Pinpoint the cell where the given text exists, returning its (X, Y) midpoint coordinate. 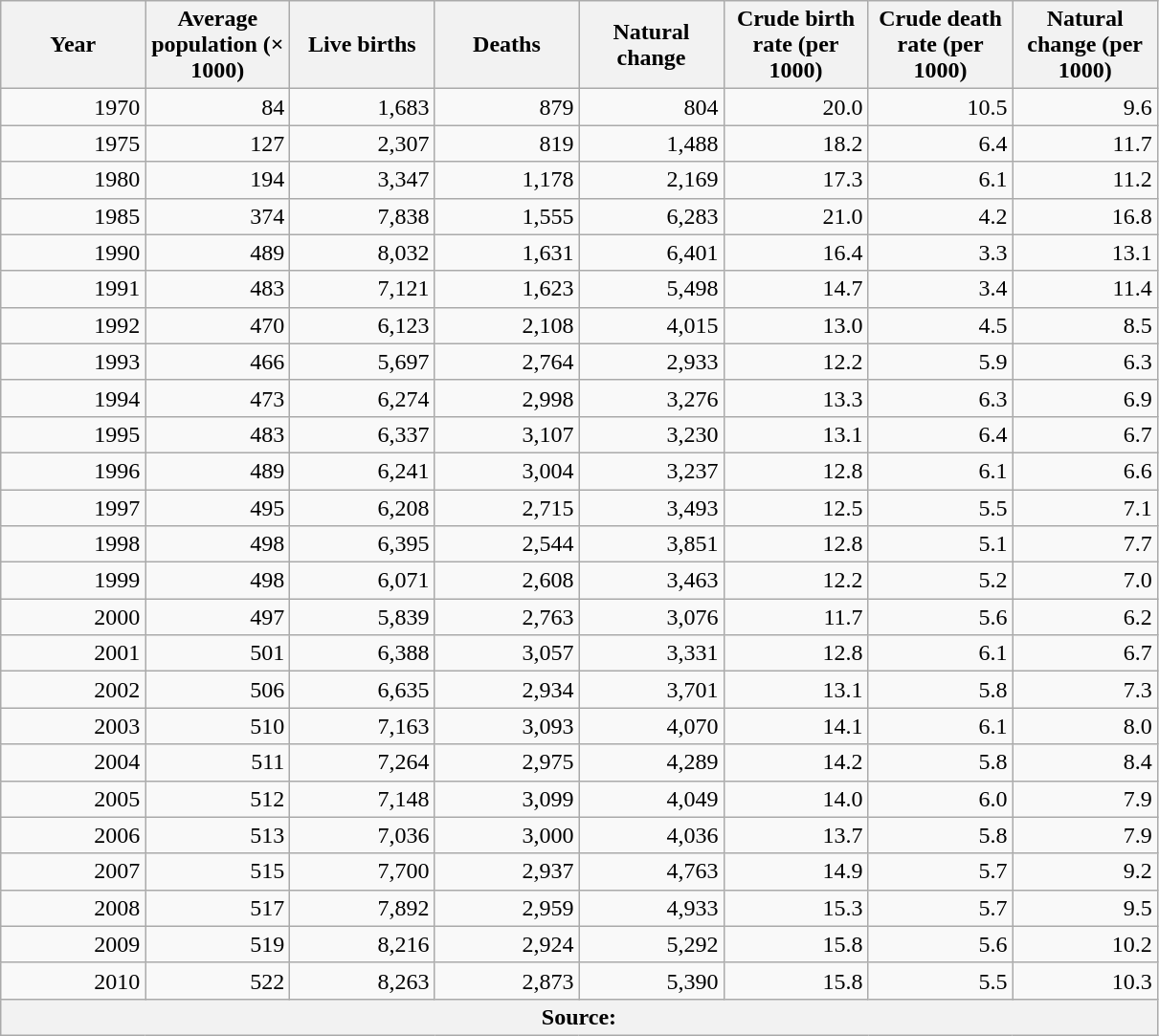
Year (73, 45)
14.2 (796, 762)
5,498 (651, 289)
2,934 (507, 690)
1,623 (507, 289)
9.6 (1085, 107)
1,555 (507, 216)
519 (218, 944)
3,000 (507, 835)
3,463 (651, 581)
512 (218, 799)
1975 (73, 143)
7,838 (362, 216)
510 (218, 726)
7,148 (362, 799)
3,276 (651, 398)
8,263 (362, 981)
5,697 (362, 362)
17.3 (796, 180)
501 (218, 653)
2010 (73, 981)
3.3 (940, 253)
6,241 (362, 471)
2,959 (507, 908)
7,700 (362, 871)
5,839 (362, 617)
517 (218, 908)
374 (218, 216)
6.0 (940, 799)
2,924 (507, 944)
819 (507, 143)
20.0 (796, 107)
2,873 (507, 981)
Natural change (651, 45)
13.0 (796, 325)
2000 (73, 617)
6,337 (362, 434)
1,683 (362, 107)
1996 (73, 471)
2,608 (507, 581)
14.1 (796, 726)
513 (218, 835)
10.3 (1085, 981)
804 (651, 107)
13.7 (796, 835)
6,401 (651, 253)
1990 (73, 253)
3,076 (651, 617)
Live births (362, 45)
14.0 (796, 799)
2007 (73, 871)
21.0 (796, 216)
511 (218, 762)
194 (218, 180)
4,015 (651, 325)
Average population (× 1000) (218, 45)
2,108 (507, 325)
473 (218, 398)
3.4 (940, 289)
1992 (73, 325)
2,763 (507, 617)
8.0 (1085, 726)
15.3 (796, 908)
497 (218, 617)
506 (218, 690)
7,036 (362, 835)
8.5 (1085, 325)
3,701 (651, 690)
3,230 (651, 434)
8.4 (1085, 762)
12.5 (796, 508)
11.2 (1085, 180)
1,178 (507, 180)
13.3 (796, 398)
8,032 (362, 253)
7,892 (362, 908)
1993 (73, 362)
8,216 (362, 944)
4,070 (651, 726)
3,331 (651, 653)
3,107 (507, 434)
6,274 (362, 398)
2001 (73, 653)
7,264 (362, 762)
Natural change (per 1000) (1085, 45)
7.0 (1085, 581)
1970 (73, 107)
2,933 (651, 362)
16.4 (796, 253)
Crude death rate (per 1000) (940, 45)
1,631 (507, 253)
470 (218, 325)
4.5 (940, 325)
3,493 (651, 508)
9.2 (1085, 871)
6,395 (362, 544)
515 (218, 871)
2,937 (507, 871)
1991 (73, 289)
2005 (73, 799)
127 (218, 143)
3,347 (362, 180)
6.6 (1085, 471)
5,292 (651, 944)
6.9 (1085, 398)
7,121 (362, 289)
3,099 (507, 799)
2,169 (651, 180)
2009 (73, 944)
2,544 (507, 544)
6,071 (362, 581)
7.7 (1085, 544)
6,283 (651, 216)
14.7 (796, 289)
3,004 (507, 471)
2002 (73, 690)
1,488 (651, 143)
4.2 (940, 216)
1994 (73, 398)
4,763 (651, 871)
3,057 (507, 653)
2008 (73, 908)
4,289 (651, 762)
10.2 (1085, 944)
16.8 (1085, 216)
3,237 (651, 471)
2004 (73, 762)
6,388 (362, 653)
6,208 (362, 508)
2,975 (507, 762)
9.5 (1085, 908)
466 (218, 362)
6.2 (1085, 617)
2,764 (507, 362)
5,390 (651, 981)
495 (218, 508)
3,851 (651, 544)
4,933 (651, 908)
14.9 (796, 871)
2003 (73, 726)
1999 (73, 581)
2006 (73, 835)
6,635 (362, 690)
5.1 (940, 544)
Source: (579, 1017)
2,307 (362, 143)
11.4 (1085, 289)
Deaths (507, 45)
1998 (73, 544)
18.2 (796, 143)
84 (218, 107)
3,093 (507, 726)
1995 (73, 434)
Crude birth rate (per 1000) (796, 45)
4,036 (651, 835)
1980 (73, 180)
522 (218, 981)
1985 (73, 216)
1997 (73, 508)
7,163 (362, 726)
5.9 (940, 362)
7.3 (1085, 690)
4,049 (651, 799)
2,998 (507, 398)
10.5 (940, 107)
6,123 (362, 325)
5.2 (940, 581)
2,715 (507, 508)
7.1 (1085, 508)
879 (507, 107)
